Locate the cell with the specified text and output its [x, y] center coordinate. 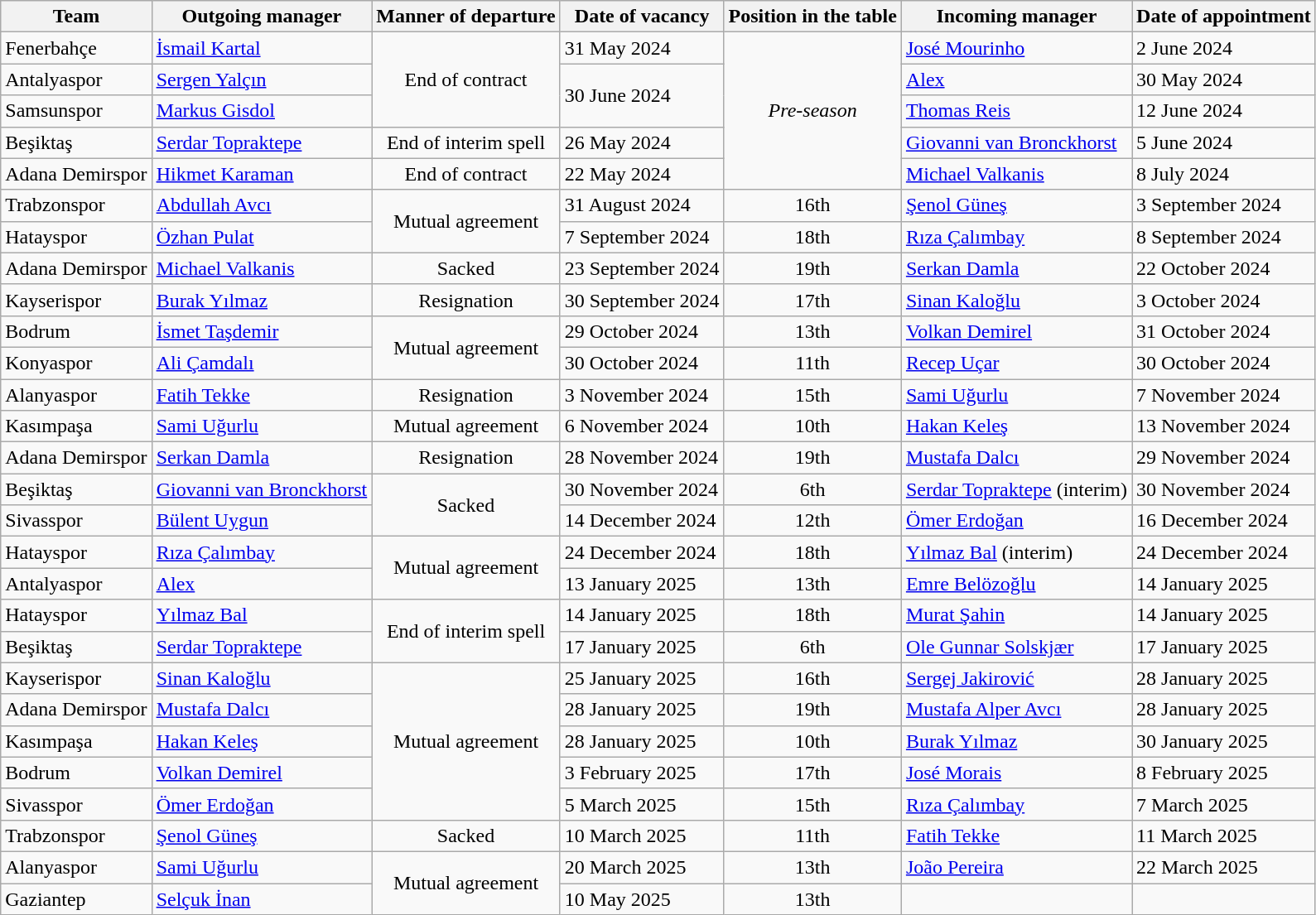
13 November 2024 [1224, 426]
29 October 2024 [642, 331]
Bülent Uygun [262, 521]
Thomas Reis [1016, 111]
30 January 2025 [1224, 741]
Sergej Jakirović [1016, 678]
13 January 2025 [642, 584]
6 November 2024 [642, 426]
3 October 2024 [1224, 300]
Abdullah Avcı [262, 205]
Murat Şahin [1016, 615]
16 December 2024 [1224, 521]
Pre-season [812, 111]
Mustafa Alper Avcı [1016, 710]
20 March 2025 [642, 867]
José Mourinho [1016, 48]
25 January 2025 [642, 678]
31 August 2024 [642, 205]
Samsunspor [76, 111]
5 March 2025 [642, 804]
Date of appointment [1224, 17]
7 September 2024 [642, 237]
30 May 2024 [1224, 79]
Team [76, 17]
7 March 2025 [1224, 804]
30 September 2024 [642, 300]
José Morais [1016, 773]
28 November 2024 [642, 458]
Serdar Topraktepe (interim) [1016, 489]
29 November 2024 [1224, 458]
22 May 2024 [642, 174]
22 October 2024 [1224, 268]
Position in the table [812, 17]
İsmet Taşdemir [262, 331]
11 March 2025 [1224, 836]
8 February 2025 [1224, 773]
Ali Çamdalı [262, 363]
30 June 2024 [642, 95]
Outgoing manager [262, 17]
3 November 2024 [642, 395]
22 March 2025 [1224, 867]
14 December 2024 [642, 521]
Fenerbahçe [76, 48]
3 February 2025 [642, 773]
João Pereira [1016, 867]
23 September 2024 [642, 268]
Incoming manager [1016, 17]
Hikmet Karaman [262, 174]
Ole Gunnar Solskjær [1016, 647]
7 November 2024 [1224, 395]
Recep Uçar [1016, 363]
10 March 2025 [642, 836]
10 May 2025 [642, 898]
Emre Belözoğlu [1016, 584]
8 September 2024 [1224, 237]
12 June 2024 [1224, 111]
31 May 2024 [642, 48]
Konyaspor [76, 363]
İsmail Kartal [262, 48]
Markus Gisdol [262, 111]
12th [812, 521]
Date of vacancy [642, 17]
2 June 2024 [1224, 48]
26 May 2024 [642, 142]
Selçuk İnan [262, 898]
8 July 2024 [1224, 174]
31 October 2024 [1224, 331]
Yılmaz Bal [262, 615]
Özhan Pulat [262, 237]
5 June 2024 [1224, 142]
3 September 2024 [1224, 205]
Yılmaz Bal (interim) [1016, 552]
Gaziantep [76, 898]
Sergen Yalçın [262, 79]
Manner of departure [465, 17]
